From the cell containing the given text, extract its center point as [x, y] coordinate. 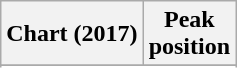
Chart (2017) [72, 34]
Peak position [189, 34]
